Provide the [X, Y] coordinate of the cell's center where the given text is located.  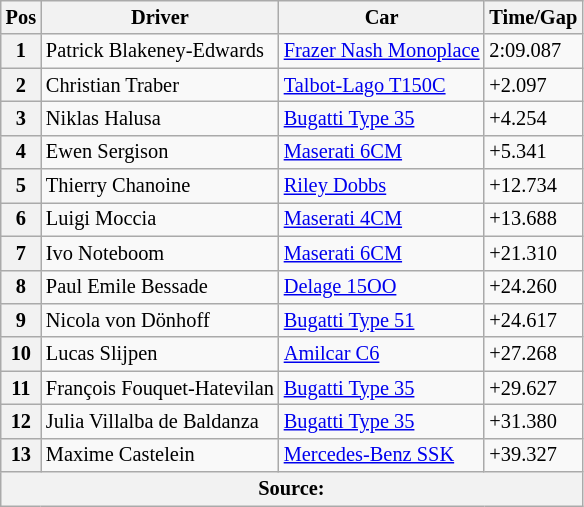
+21.310 [533, 253]
2:09.087 [533, 51]
Mercedes-Benz SSK [382, 455]
7 [21, 253]
Ewen Sergison [160, 152]
Patrick Blakeney-Edwards [160, 51]
+31.380 [533, 421]
Frazer Nash Monoplace [382, 51]
+12.734 [533, 186]
Amilcar C6 [382, 354]
Niklas Halusa [160, 118]
Nicola von Dönhoff [160, 320]
+24.617 [533, 320]
Talbot-Lago T150C [382, 85]
3 [21, 118]
François Fouquet-Hatevilan [160, 388]
6 [21, 219]
Luigi Moccia [160, 219]
Maxime Castelein [160, 455]
+29.627 [533, 388]
13 [21, 455]
Ivo Noteboom [160, 253]
Julia Villalba de Baldanza [160, 421]
Lucas Slijpen [160, 354]
+24.260 [533, 287]
5 [21, 186]
10 [21, 354]
Bugatti Type 51 [382, 320]
11 [21, 388]
+39.327 [533, 455]
+27.268 [533, 354]
+4.254 [533, 118]
+13.688 [533, 219]
Car [382, 17]
+2.097 [533, 85]
9 [21, 320]
4 [21, 152]
Delage 15OO [382, 287]
Driver [160, 17]
2 [21, 85]
Thierry Chanoine [160, 186]
Time/Gap [533, 17]
1 [21, 51]
Source: [292, 489]
Christian Traber [160, 85]
Paul Emile Bessade [160, 287]
Riley Dobbs [382, 186]
Pos [21, 17]
12 [21, 421]
8 [21, 287]
Maserati 4CM [382, 219]
+5.341 [533, 152]
